Provide the [x, y] coordinate of the cell's center where the given text is located.  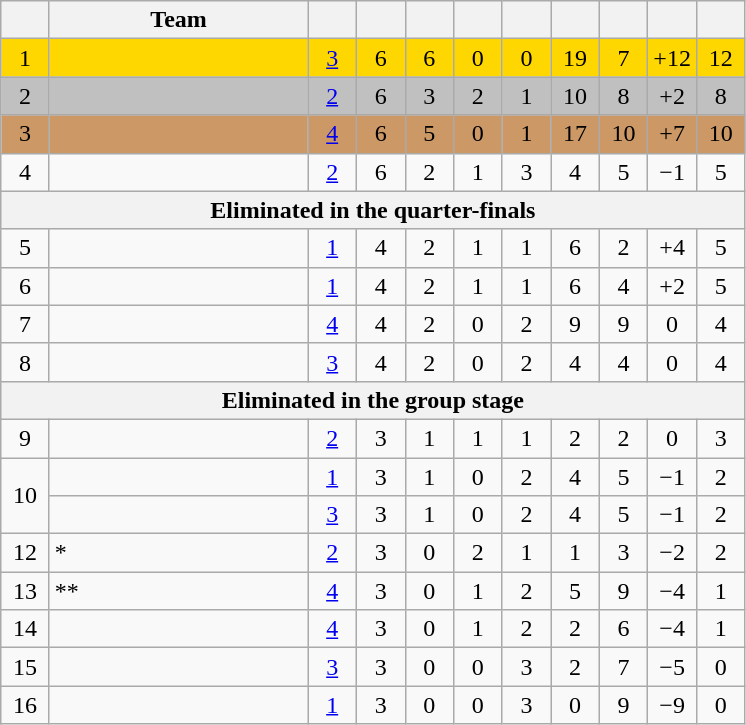
−2 [672, 553]
17 [576, 134]
** [178, 591]
−9 [672, 705]
14 [26, 629]
19 [576, 58]
13 [26, 591]
+12 [672, 58]
+4 [672, 248]
+7 [672, 134]
16 [26, 705]
Eliminated in the quarter-finals [373, 210]
* [178, 553]
Eliminated in the group stage [373, 400]
15 [26, 667]
Team [178, 20]
−5 [672, 667]
